Determine the [X, Y] coordinate at the center of the cell enclosing the given text.  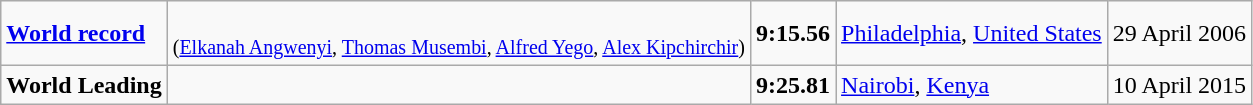
9:25.81 [792, 85]
(Elkanah Angwenyi, Thomas Musembi, Alfred Yego, Alex Kipchirchir) [458, 34]
Nairobi, Kenya [972, 85]
Philadelphia, United States [972, 34]
World record [84, 34]
29 April 2006 [1179, 34]
10 April 2015 [1179, 85]
9:15.56 [792, 34]
World Leading [84, 85]
